Return [x, y] of the center of cell containing provided text 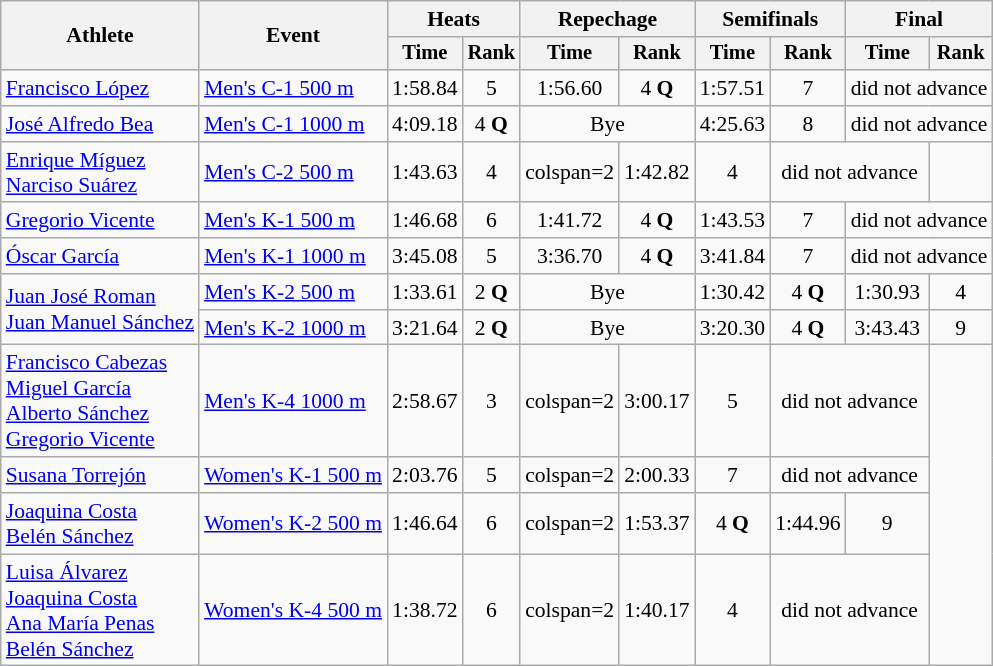
Men's C-1 500 m [293, 88]
3:20.30 [732, 328]
Susana Torrejón [100, 475]
Repechage [608, 19]
8 [808, 124]
3:43.43 [888, 328]
3:45.08 [424, 256]
3 [492, 401]
Women's K-1 500 m [293, 475]
1:43.63 [424, 172]
Women's K-2 500 m [293, 524]
1:30.93 [888, 292]
1:41.72 [570, 221]
1:44.96 [808, 524]
Men's K-2 500 m [293, 292]
Francisco López [100, 88]
2:03.76 [424, 475]
3:36.70 [570, 256]
Men's C-2 500 m [293, 172]
1:33.61 [424, 292]
Francisco CabezasMiguel GarcíaAlberto SánchezGregorio Vicente [100, 401]
3:21.64 [424, 328]
Juan José RomanJuan Manuel Sánchez [100, 310]
Semifinals [770, 19]
Women's K-4 500 m [293, 610]
Enrique MíguezNarciso Suárez [100, 172]
Men's K-4 1000 m [293, 401]
2:00.33 [656, 475]
1:46.64 [424, 524]
1:30.42 [732, 292]
Óscar García [100, 256]
3:41.84 [732, 256]
1:56.60 [570, 88]
1:43.53 [732, 221]
José Alfredo Bea [100, 124]
1:40.17 [656, 610]
Men's C-1 1000 m [293, 124]
Men's K-1 500 m [293, 221]
4:09.18 [424, 124]
Athlete [100, 36]
1:53.37 [656, 524]
2:58.67 [424, 401]
1:46.68 [424, 221]
Men's K-2 1000 m [293, 328]
Men's K-1 1000 m [293, 256]
1:57.51 [732, 88]
4:25.63 [732, 124]
Heats [454, 19]
1:42.82 [656, 172]
Gregorio Vicente [100, 221]
1:58.84 [424, 88]
3:00.17 [656, 401]
Luisa ÁlvarezJoaquina CostaAna María PenasBelén Sánchez [100, 610]
Event [293, 36]
1:38.72 [424, 610]
Final [920, 19]
Joaquina CostaBelén Sánchez [100, 524]
